Locate the cell with the specified text and output its (X, Y) center coordinate. 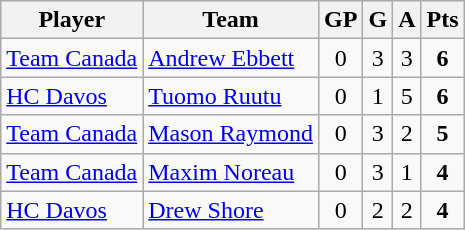
Tuomo Ruutu (231, 96)
Pts (442, 20)
GP (340, 20)
Team (231, 20)
A (407, 20)
Maxim Noreau (231, 172)
Mason Raymond (231, 134)
Player (72, 20)
G (378, 20)
Andrew Ebbett (231, 58)
Drew Shore (231, 210)
